Return the (x, y) coordinate for the center point of the cell that contains the specified text.  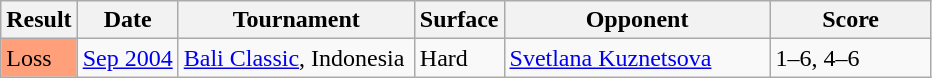
Bali Classic, Indonesia (296, 58)
Date (128, 20)
1–6, 4–6 (850, 58)
Hard (459, 58)
Surface (459, 20)
Opponent (637, 20)
Sep 2004 (128, 58)
Svetlana Kuznetsova (637, 58)
Loss (39, 58)
Score (850, 20)
Tournament (296, 20)
Result (39, 20)
